Scan for the cell matching the given text and deliver its [x, y] coordinate at center. 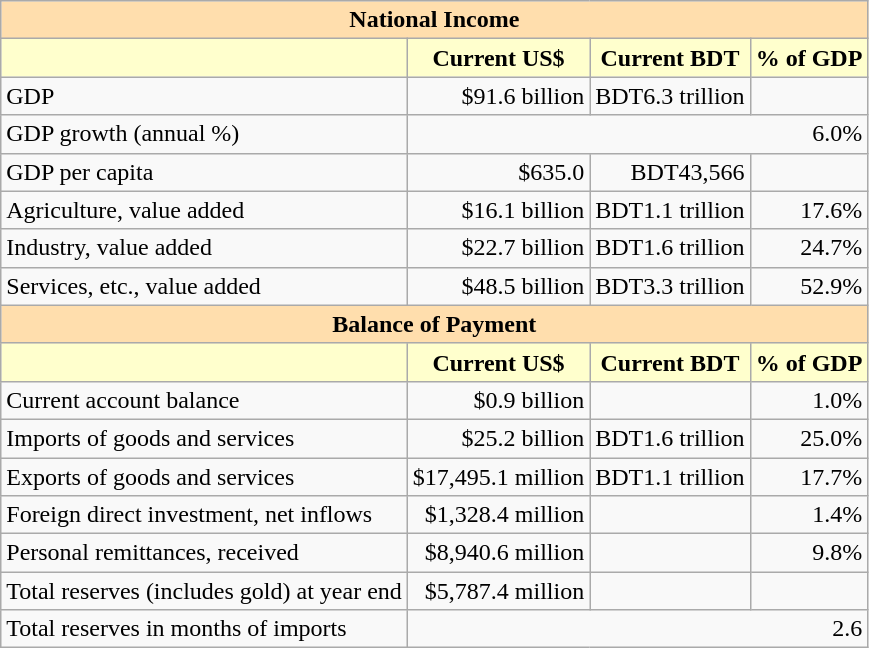
1.0% [809, 400]
BDT6.3 trillion [670, 96]
$48.5 billion [498, 286]
Total reserves (includes gold) at year end [204, 591]
$5,787.4 million [498, 591]
Industry, value added [204, 248]
GDP [204, 96]
$635.0 [498, 172]
$0.9 billion [498, 400]
GDP per capita [204, 172]
National Income [434, 20]
$1,328.4 million [498, 515]
52.9% [809, 286]
1.4% [809, 515]
BDT3.3 trillion [670, 286]
24.7% [809, 248]
Personal remittances, received [204, 553]
$22.7 billion [498, 248]
$25.2 billion [498, 438]
Agriculture, value added [204, 210]
$16.1 billion [498, 210]
$17,495.1 million [498, 477]
9.8% [809, 553]
25.0% [809, 438]
17.7% [809, 477]
Balance of Payment [434, 324]
$8,940.6 million [498, 553]
17.6% [809, 210]
$91.6 billion [498, 96]
6.0% [638, 134]
Current account balance [204, 400]
Total reserves in months of imports [204, 629]
Services, etc., value added [204, 286]
BDT43,566 [670, 172]
2.6 [638, 629]
Exports of goods and services [204, 477]
GDP growth (annual %) [204, 134]
Imports of goods and services [204, 438]
Foreign direct investment, net inflows [204, 515]
